Scan for the cell matching the given text and deliver its (X, Y) coordinate at center. 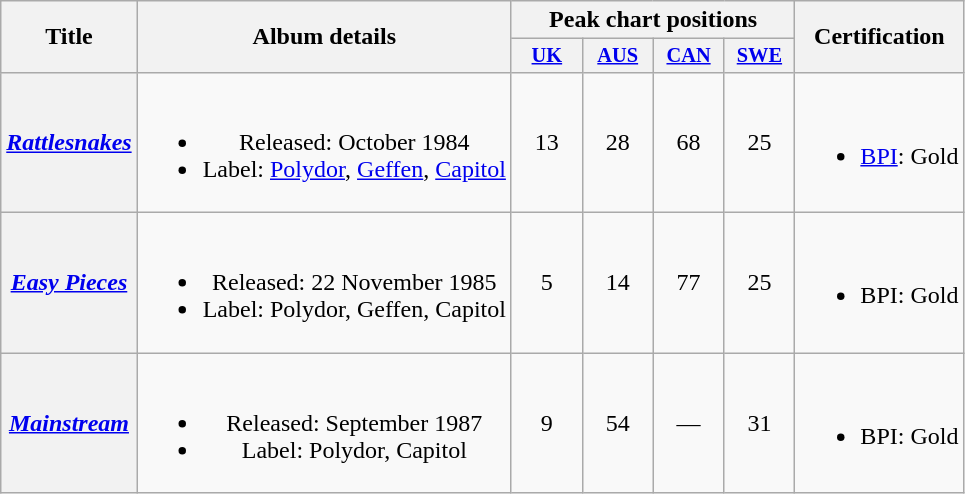
Easy Pieces (69, 283)
Released: September 1987Label: Polydor, Capitol (324, 423)
Title (69, 37)
Mainstream (69, 423)
Certification (880, 37)
Peak chart positions (652, 20)
31 (760, 423)
9 (546, 423)
CAN (688, 56)
AUS (618, 56)
Rattlesnakes (69, 142)
28 (618, 142)
Album details (324, 37)
Released: 22 November 1985Label: Polydor, Geffen, Capitol (324, 283)
14 (618, 283)
SWE (760, 56)
13 (546, 142)
— (688, 423)
54 (618, 423)
5 (546, 283)
Released: October 1984Label: Polydor, Geffen, Capitol (324, 142)
UK (546, 56)
68 (688, 142)
77 (688, 283)
